From the cell containing the given text, extract its center point as (x, y) coordinate. 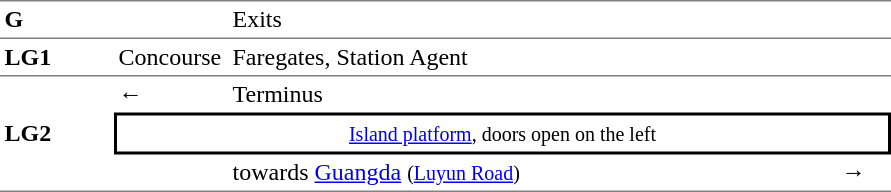
Concourse (171, 58)
Terminus (532, 94)
LG1 (57, 58)
Island platform, doors open on the left (502, 133)
towards Guangda (Luyun Road) (532, 173)
Faregates, Station Agent (532, 58)
LG2 (57, 134)
Exits (532, 20)
← (171, 94)
→ (864, 173)
G (57, 20)
